Find where the given text appears and provide that cell's center as [X, Y] coordinate. 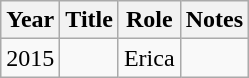
2015 [30, 58]
Title [90, 20]
Year [30, 20]
Notes [214, 20]
Role [149, 20]
Erica [149, 58]
